Detect which cell encompasses the target text, then output its (x, y) center coordinate. 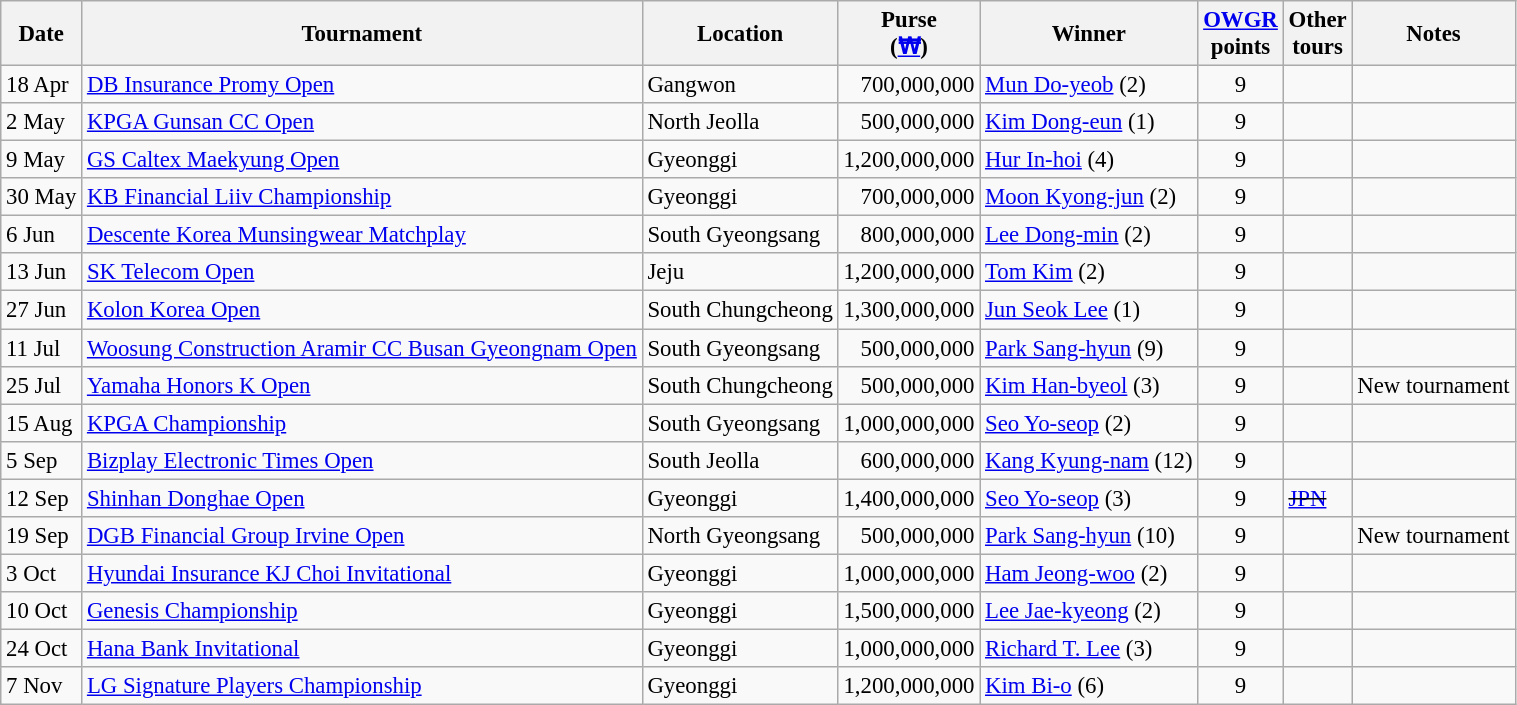
Kim Bi-o (6) (1089, 686)
Jeju (740, 273)
Bizplay Electronic Times Open (362, 460)
OWGRpoints (1240, 34)
Kim Han-byeol (3) (1089, 385)
13 Jun (42, 273)
12 Sep (42, 498)
25 Jul (42, 385)
Shinhan Donghae Open (362, 498)
North Gyeongsang (740, 536)
Ham Jeong-woo (2) (1089, 573)
JPN (1318, 498)
24 Oct (42, 648)
800,000,000 (909, 235)
3 Oct (42, 573)
Kang Kyung-nam (12) (1089, 460)
Kolon Korea Open (362, 310)
Yamaha Honors K Open (362, 385)
Genesis Championship (362, 611)
Notes (1434, 34)
Jun Seok Lee (1) (1089, 310)
Seo Yo-seop (3) (1089, 498)
Hana Bank Invitational (362, 648)
600,000,000 (909, 460)
2 May (42, 122)
Purse(₩) (909, 34)
Gangwon (740, 85)
27 Jun (42, 310)
Descente Korea Munsingwear Matchplay (362, 235)
North Jeolla (740, 122)
18 Apr (42, 85)
Date (42, 34)
DB Insurance Promy Open (362, 85)
DGB Financial Group Irvine Open (362, 536)
9 May (42, 160)
1,400,000,000 (909, 498)
11 Jul (42, 348)
Location (740, 34)
Mun Do-yeob (2) (1089, 85)
Park Sang-hyun (10) (1089, 536)
Kim Dong-eun (1) (1089, 122)
5 Sep (42, 460)
Hur In-hoi (4) (1089, 160)
1,500,000,000 (909, 611)
LG Signature Players Championship (362, 686)
Tournament (362, 34)
Othertours (1318, 34)
Hyundai Insurance KJ Choi Invitational (362, 573)
Lee Dong-min (2) (1089, 235)
1,300,000,000 (909, 310)
15 Aug (42, 423)
6 Jun (42, 235)
Richard T. Lee (3) (1089, 648)
SK Telecom Open (362, 273)
GS Caltex Maekyung Open (362, 160)
Woosung Construction Aramir CC Busan Gyeongnam Open (362, 348)
30 May (42, 197)
19 Sep (42, 536)
Tom Kim (2) (1089, 273)
Park Sang-hyun (9) (1089, 348)
KB Financial Liiv Championship (362, 197)
Moon Kyong-jun (2) (1089, 197)
10 Oct (42, 611)
KPGA Gunsan CC Open (362, 122)
KPGA Championship (362, 423)
Lee Jae-kyeong (2) (1089, 611)
7 Nov (42, 686)
South Jeolla (740, 460)
Seo Yo-seop (2) (1089, 423)
Winner (1089, 34)
